Identify which cell holds the provided text, then report its [x, y] central coordinate. 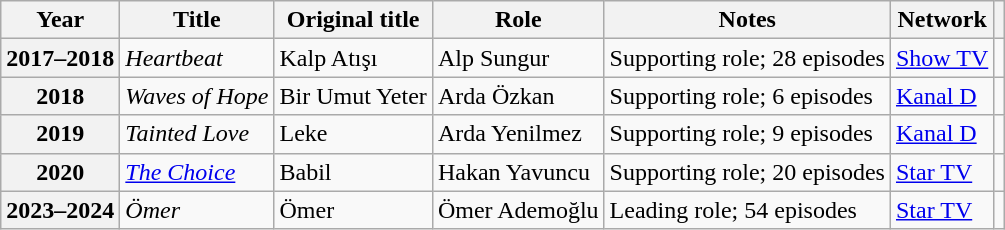
Heartbeat [197, 58]
Show TV [942, 58]
Original title [353, 20]
Title [197, 20]
Waves of Hope [197, 96]
Kalp Atışı [353, 58]
Ömer Ademoğlu [518, 210]
Role [518, 20]
2019 [60, 134]
Supporting role; 28 episodes [747, 58]
Hakan Yavuncu [518, 172]
Tainted Love [197, 134]
Alp Sungur [518, 58]
Babil [353, 172]
Arda Özkan [518, 96]
Leading role; 54 episodes [747, 210]
2023–2024 [60, 210]
2020 [60, 172]
Supporting role; 6 episodes [747, 96]
2017–2018 [60, 58]
Network [942, 20]
Supporting role; 20 episodes [747, 172]
Year [60, 20]
Arda Yenilmez [518, 134]
Bir Umut Yeter [353, 96]
Notes [747, 20]
Leke [353, 134]
2018 [60, 96]
The Choice [197, 172]
Supporting role; 9 episodes [747, 134]
